Scan for the cell matching the given text and deliver its [x, y] coordinate at center. 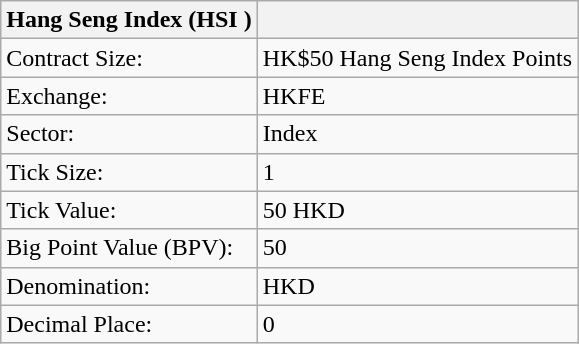
Hang Seng Index (HSI ) [129, 20]
HK$50 Hang Seng Index Points [417, 58]
Big Point Value (BPV): [129, 248]
1 [417, 172]
50 [417, 248]
0 [417, 324]
50 HKD [417, 210]
Decimal Place: [129, 324]
Tick Value: [129, 210]
Sector: [129, 134]
Tick Size: [129, 172]
Denomination: [129, 286]
HKFE [417, 96]
HKD [417, 286]
Contract Size: [129, 58]
Exchange: [129, 96]
Index [417, 134]
